Search for the cell housing the specified text and yield its (X, Y) center coordinate. 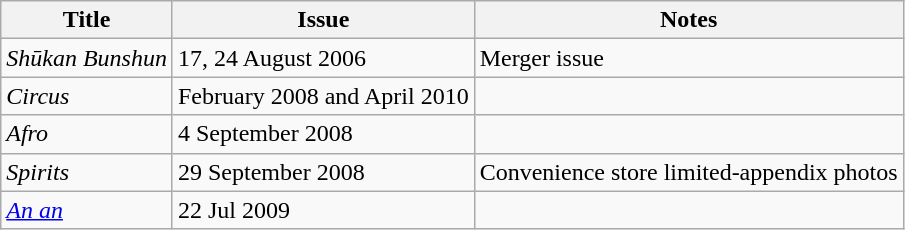
Afro (87, 134)
An an (87, 210)
Issue (323, 20)
Convenience store limited-appendix photos (688, 172)
Shūkan Bunshun (87, 58)
29 September 2008 (323, 172)
Spirits (87, 172)
February 2008 and April 2010 (323, 96)
Title (87, 20)
22 Jul 2009 (323, 210)
Circus (87, 96)
17, 24 August 2006 (323, 58)
4 September 2008 (323, 134)
Notes (688, 20)
Merger issue (688, 58)
